From the cell containing the given text, extract its center point as (X, Y) coordinate. 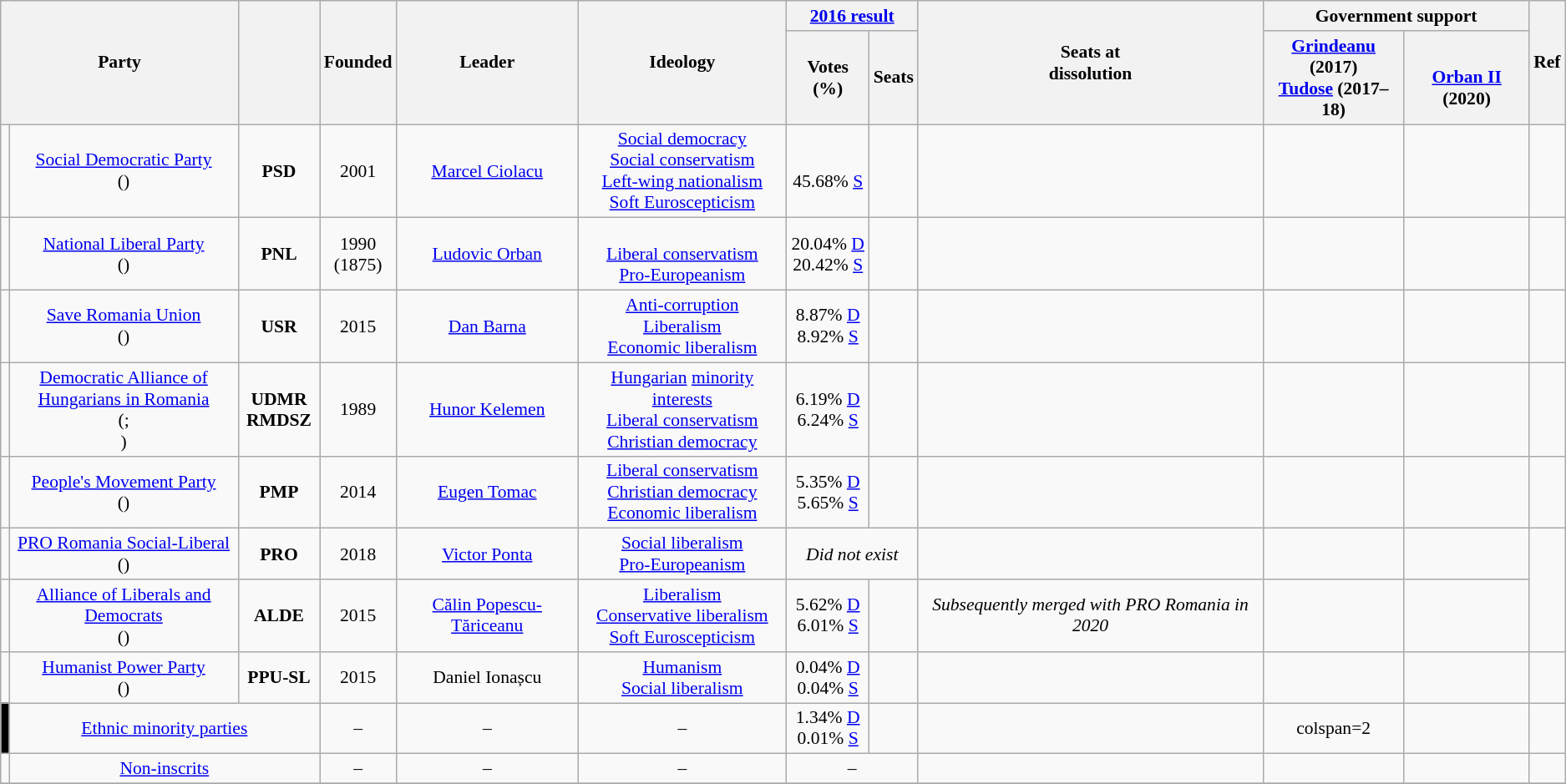
Seats (894, 78)
Seats atdissolution (1091, 63)
5.62% D6.01% S (829, 616)
Leader (487, 63)
PSD (279, 171)
Government support (1396, 16)
1.34% D0.01% S (829, 728)
People's Movement Party() (124, 493)
8.87% D8.92% S (829, 327)
Social Democratic Party() (124, 171)
Daniel Ionașcu (487, 678)
2001 (358, 171)
UDMRRMDSZ (279, 409)
Social democracySocial conservatismLeft-wing nationalismSoft Euroscepticism (682, 171)
Ref (1547, 63)
Victor Ponta (487, 554)
Non-inscrits (165, 769)
Anti-corruptionLiberalismEconomic liberalism (682, 327)
Ludovic Orban (487, 254)
PPU-SL (279, 678)
Liberal conservatismChristian democracyEconomic liberalism (682, 493)
USR (279, 327)
20.04% D20.42% S (829, 254)
colspan=2 (1333, 728)
PRO (279, 554)
PRO Romania Social-Liberal() (124, 554)
Did not exist (852, 554)
5.35% D5.65% S (829, 493)
Alliance of Liberals and Democrats() (124, 616)
2018 (358, 554)
LiberalismConservative liberalismSoft Euroscepticism (682, 616)
Grindeanu (2017)Tudose (2017–18) (1333, 78)
Votes (%) (829, 78)
Hungarian minority interestsLiberal conservatismChristian democracy (682, 409)
Ethnic minority parties (165, 728)
Social liberalismPro-Europeanism (682, 554)
Save Romania Union() (124, 327)
Founded (358, 63)
1989 (358, 409)
National Liberal Party() (124, 254)
Dan Barna (487, 327)
Party (119, 63)
PMP (279, 493)
Ideology (682, 63)
1990(1875) (358, 254)
Liberal conservatismPro-Europeanism (682, 254)
Călin Popescu-Tăriceanu (487, 616)
Orban II (2020) (1467, 78)
Humanist Power Party() (124, 678)
45.68% S (829, 171)
Marcel Ciolacu (487, 171)
0.04% D0.04% S (829, 678)
Democratic Alliance of Hungarians in Romania(;) (124, 409)
6.19% D6.24% S (829, 409)
Eugen Tomac (487, 493)
Subsequently merged with PRO Romania in 2020 (1091, 616)
ALDE (279, 616)
HumanismSocial liberalism (682, 678)
2016 result (852, 16)
PNL (279, 254)
Hunor Kelemen (487, 409)
2014 (358, 493)
